Capture the cell that displays the provided text and extract its [X, Y] central coordinate. 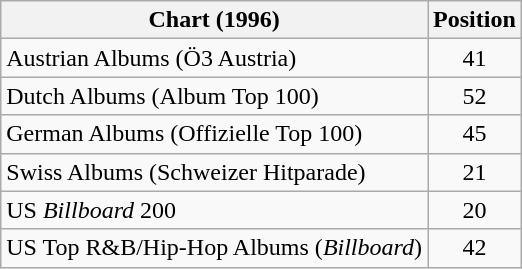
45 [475, 134]
Position [475, 20]
Swiss Albums (Schweizer Hitparade) [214, 172]
21 [475, 172]
42 [475, 248]
52 [475, 96]
41 [475, 58]
Chart (1996) [214, 20]
Austrian Albums (Ö3 Austria) [214, 58]
US Top R&B/Hip-Hop Albums (Billboard) [214, 248]
Dutch Albums (Album Top 100) [214, 96]
20 [475, 210]
US Billboard 200 [214, 210]
German Albums (Offizielle Top 100) [214, 134]
